Provide the [x, y] coordinate of the cell's center where the given text is located.  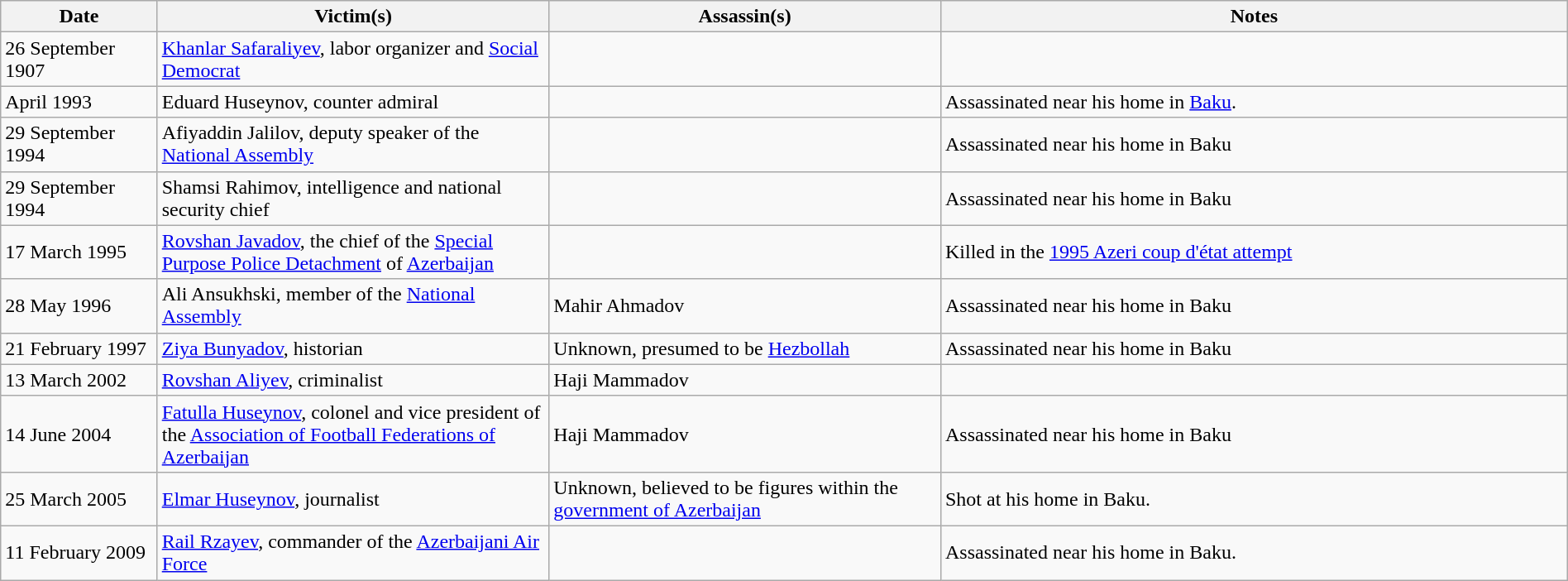
Unknown, presumed to be Hezbollah [745, 348]
April 1993 [79, 102]
17 March 1995 [79, 252]
Rail Rzayev, commander of the Azerbaijani Air Force [353, 553]
26 September 1907 [79, 60]
Killed in the 1995 Azeri coup d'état attempt [1254, 252]
14 June 2004 [79, 434]
Khanlar Safaraliyev, labor organizer and Social Democrat [353, 60]
11 February 2009 [79, 553]
Shamsi Rahimov, intelligence and national security chief [353, 199]
Ali Ansukhski, member of the National Assembly [353, 306]
Assassin(s) [745, 17]
Ziya Bunyadov, historian [353, 348]
28 May 1996 [79, 306]
Afiyaddin Jalilov, deputy speaker of the National Assembly [353, 144]
Eduard Huseynov, counter admiral [353, 102]
Rovshan Javadov, the chief of the Special Purpose Police Detachment of Azerbaijan [353, 252]
25 March 2005 [79, 498]
Victim(s) [353, 17]
21 February 1997 [79, 348]
Rovshan Aliyev, criminalist [353, 380]
Date [79, 17]
Shot at his home in Baku. [1254, 498]
13 March 2002 [79, 380]
Fatulla Huseynov, colonel and vice president of the Association of Football Federations of Azerbaijan [353, 434]
Elmar Huseynov, journalist [353, 498]
Notes [1254, 17]
Unknown, believed to be figures within the government of Azerbaijan [745, 498]
Mahir Ahmadov [745, 306]
